Determine the (X, Y) coordinate at the center of the cell enclosing the given text.  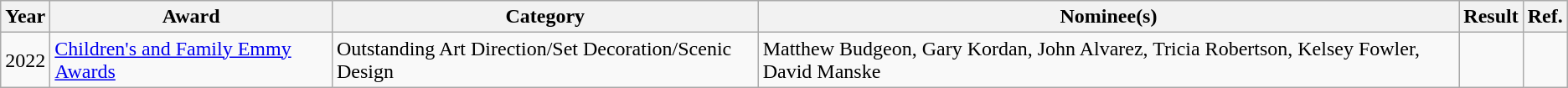
Ref. (1545, 17)
Children's and Family Emmy Awards (191, 60)
2022 (25, 60)
Nominee(s) (1109, 17)
Result (1491, 17)
Outstanding Art Direction/Set Decoration/Scenic Design (544, 60)
Year (25, 17)
Matthew Budgeon, Gary Kordan, John Alvarez, Tricia Robertson, Kelsey Fowler, David Manske (1109, 60)
Award (191, 17)
Category (544, 17)
